Search for the cell housing the specified text and yield its [X, Y] center coordinate. 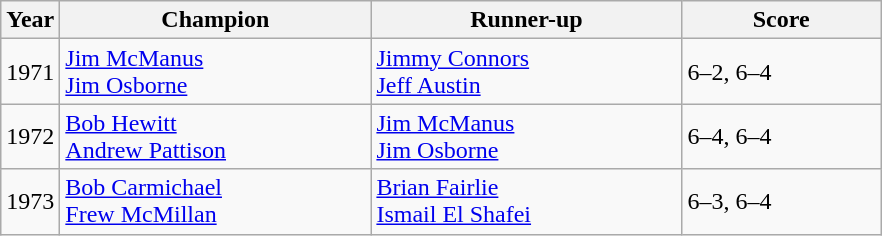
1973 [30, 202]
1971 [30, 72]
6–4, 6–4 [782, 136]
Jimmy Connors Jeff Austin [526, 72]
Score [782, 20]
6–2, 6–4 [782, 72]
Brian Fairlie Ismail El Shafei [526, 202]
Bob Hewitt Andrew Pattison [216, 136]
6–3, 6–4 [782, 202]
1972 [30, 136]
Runner-up [526, 20]
Year [30, 20]
Bob Carmichael Frew McMillan [216, 202]
Champion [216, 20]
